Detect which cell encompasses the target text, then output its [X, Y] center coordinate. 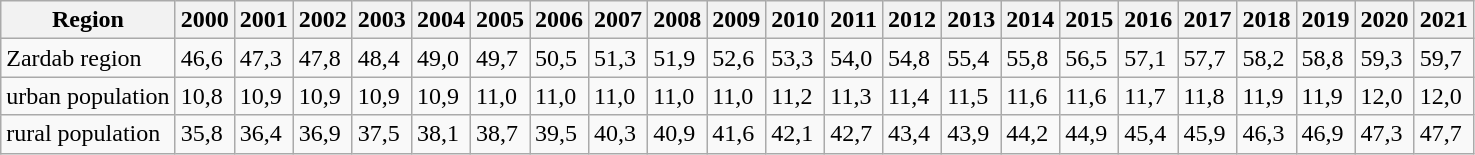
58,2 [1266, 58]
2002 [322, 20]
36,4 [264, 134]
2004 [440, 20]
2019 [1326, 20]
44,9 [1090, 134]
41,6 [736, 134]
2008 [678, 20]
59,3 [1384, 58]
43,9 [972, 134]
2020 [1384, 20]
2010 [796, 20]
49,7 [500, 58]
43,4 [912, 134]
38,7 [500, 134]
45,9 [1208, 134]
2021 [1444, 20]
55,8 [1030, 58]
2007 [618, 20]
51,3 [618, 58]
2013 [972, 20]
11,3 [854, 96]
2001 [264, 20]
58,8 [1326, 58]
11,8 [1208, 96]
2000 [204, 20]
54,0 [854, 58]
2003 [382, 20]
10,8 [204, 96]
47,7 [1444, 134]
2015 [1090, 20]
2011 [854, 20]
57,1 [1148, 58]
55,4 [972, 58]
39,5 [560, 134]
59,7 [1444, 58]
urban population [88, 96]
2017 [1208, 20]
47,8 [322, 58]
46,6 [204, 58]
Region [88, 20]
11,7 [1148, 96]
11,2 [796, 96]
45,4 [1148, 134]
46,9 [1326, 134]
2009 [736, 20]
rural population [88, 134]
37,5 [382, 134]
11,5 [972, 96]
40,3 [618, 134]
42,1 [796, 134]
50,5 [560, 58]
53,3 [796, 58]
40,9 [678, 134]
38,1 [440, 134]
57,7 [1208, 58]
2005 [500, 20]
46,3 [1266, 134]
56,5 [1090, 58]
51,9 [678, 58]
11,4 [912, 96]
35,8 [204, 134]
2006 [560, 20]
36,9 [322, 134]
2014 [1030, 20]
2012 [912, 20]
2018 [1266, 20]
42,7 [854, 134]
2016 [1148, 20]
Zardab region [88, 58]
52,6 [736, 58]
44,2 [1030, 134]
48,4 [382, 58]
49,0 [440, 58]
54,8 [912, 58]
